Locate the cell with the specified text and output its (X, Y) center coordinate. 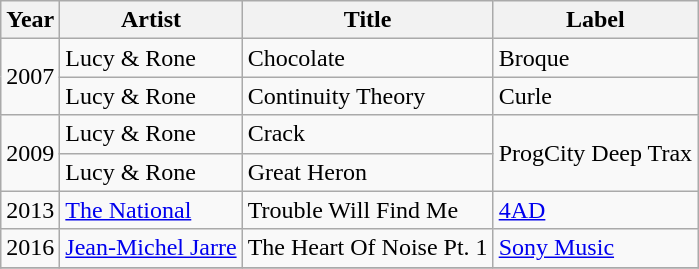
The National (151, 210)
Great Heron (368, 172)
Label (595, 20)
Sony Music (595, 248)
Continuity Theory (368, 96)
2007 (30, 77)
2013 (30, 210)
Curle (595, 96)
4AD (595, 210)
2016 (30, 248)
The Heart Of Noise Pt. 1 (368, 248)
2009 (30, 153)
Jean-Michel Jarre (151, 248)
ProgCity Deep Trax (595, 153)
Crack (368, 134)
Trouble Will Find Me (368, 210)
Artist (151, 20)
Year (30, 20)
Broque (595, 58)
Chocolate (368, 58)
Title (368, 20)
